Provide the [x, y] coordinate of the cell's center where the given text is located.  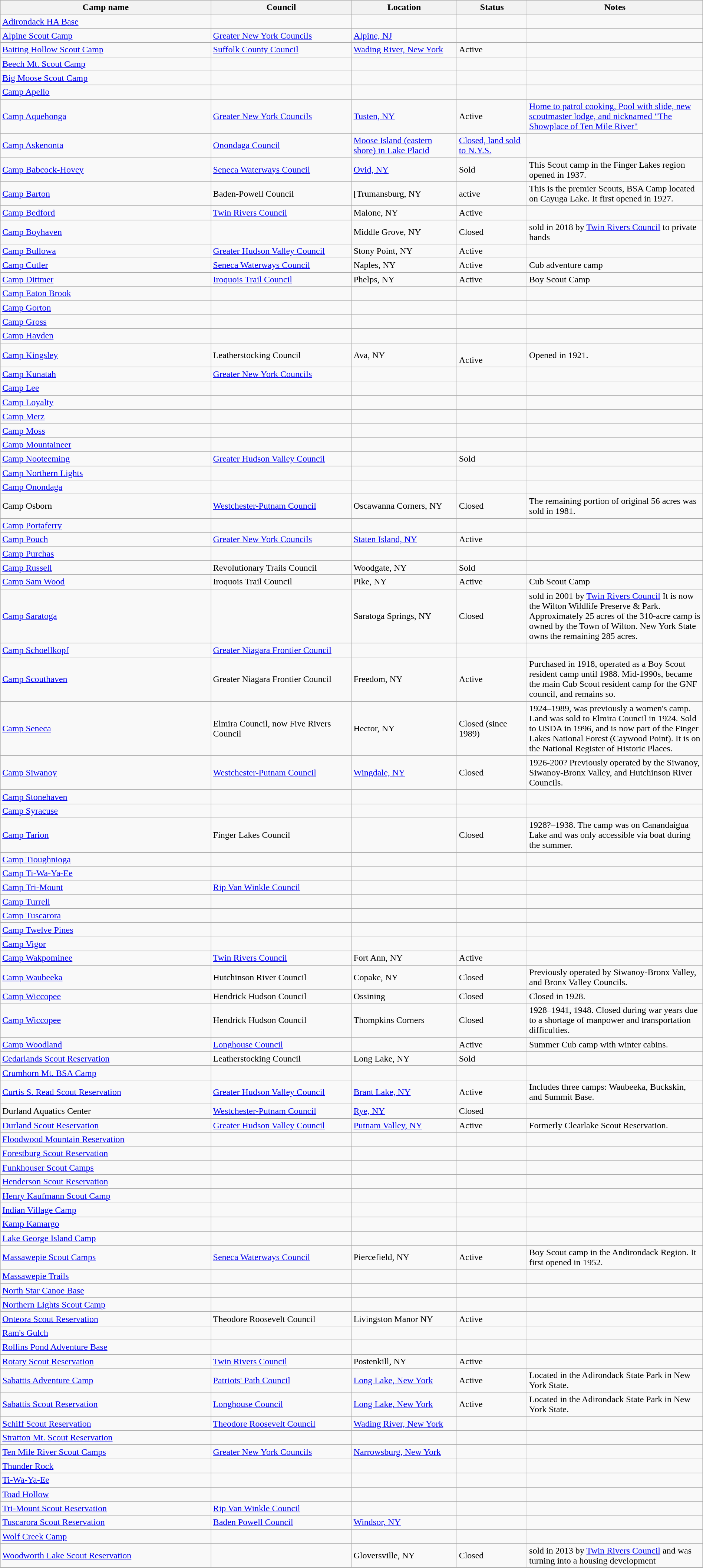
Ossining [404, 996]
Camp Aquehonga [106, 116]
Summer Cub camp with winter cabins. [615, 1044]
Opened in 1921. [615, 355]
1928–1941, 1948. Closed during war years due to a shortage of manpower and transportation difficulties. [615, 1020]
Durland Scout Reservation [106, 1125]
Alpine, NJ [404, 36]
Thunder Rock [106, 1466]
Camp Mountaineer [106, 445]
1928?–1938. The camp was on Canandaigua Lake and was only accessible via boat during the summer. [615, 835]
Camp Nooteeming [106, 459]
Baden-Powell Council [281, 194]
Ram's Gulch [106, 1333]
Status [492, 7]
Copake, NY [404, 977]
Camp Bullowa [106, 251]
Elmira Council, now Five Rivers Council [281, 728]
Hector, NY [404, 728]
Northern Lights Scout Camp [106, 1305]
Home to patrol cooking, Pool with slide, new scoutmaster lodge, and nicknamed "The Showplace of Ten Mile River" [615, 116]
Camp Onondaga [106, 487]
Camp Apello [106, 92]
Camp Merz [106, 416]
sold in 2013 by Twin Rivers Council and was turning into a housing development [615, 1555]
The remaining portion of original 56 acres was sold in 1981. [615, 506]
Postenkill, NY [404, 1361]
Henry Kaufmann Scout Camp [106, 1196]
Camp Siwanoy [106, 772]
North Star Canoe Base [106, 1290]
Camp Portaferry [106, 525]
Malone, NY [404, 213]
Ava, NY [404, 355]
Camp Bedford [106, 213]
Curtis S. Read Scout Reservation [106, 1092]
Saratoga Springs, NY [404, 616]
Camp Cutler [106, 265]
Adirondack HA Base [106, 22]
Sabattis Adventure Camp [106, 1380]
Wolf Creek Camp [106, 1536]
Camp Tarion [106, 835]
Ti-Wa-Ya-Ee [106, 1480]
Stratton Mt. Scout Reservation [106, 1438]
Baiting Hollow Scout Camp [106, 50]
Camp Babcock-Hovey [106, 169]
Massawepie Scout Camps [106, 1257]
Fort Ann, NY [404, 958]
Camp Purchas [106, 554]
Cedarlands Scout Reservation [106, 1059]
Wingdale, NY [404, 772]
Moose Island (eastern shore) in Lake Placid [404, 145]
Camp Tuscarora [106, 916]
Alpine Scout Camp [106, 36]
Crumhorn Mt. BSA Camp [106, 1073]
Formerly Clearlake Scout Reservation. [615, 1125]
Camp Osborn [106, 506]
Naples, NY [404, 265]
Woodgate, NY [404, 568]
Big Moose Scout Camp [106, 78]
Camp Hayden [106, 336]
Suffolk County Council [281, 50]
Camp Seneca [106, 728]
Freedom, NY [404, 679]
Windsor, NY [404, 1522]
1926-200? Previously operated by the Siwanoy, Siwanoy-Bronx Valley, and Hutchinson River Councils. [615, 772]
Henderson Scout Reservation [106, 1182]
Camp Tri-Mount [106, 888]
Revolutionary Trails Council [281, 568]
Onondaga Council [281, 145]
Camp Stonehaven [106, 797]
Cub adventure camp [615, 265]
This is the premier Scouts, BSA Camp located on Cayuga Lake. It first opened in 1927. [615, 194]
Cub Scout Camp [615, 582]
Camp Loyalty [106, 402]
Camp name [106, 7]
This Scout camp in the Finger Lakes region opened in 1937. [615, 169]
Location [404, 7]
Indian Village Camp [106, 1210]
Putnam Valley, NY [404, 1125]
Floodwood Mountain Reservation [106, 1139]
Camp Twelve Pines [106, 930]
Camp Russell [106, 568]
Camp Dittmer [106, 279]
Beech Mt. Scout Camp [106, 64]
Rye, NY [404, 1111]
active [492, 194]
Patriots' Path Council [281, 1380]
Closed, land sold to N.Y.S. [492, 145]
Camp Schoellkopf [106, 650]
Boy Scout camp in the Andirondack Region. It first opened in 1952. [615, 1257]
Lake George Island Camp [106, 1238]
Camp Northern Lights [106, 473]
Phelps, NY [404, 279]
Camp Waubeeka [106, 977]
Ovid, NY [404, 169]
Camp Moss [106, 430]
Camp Saratoga [106, 616]
sold in 2018 by Twin Rivers Council to private hands [615, 232]
Camp Scouthaven [106, 679]
Brant Lake, NY [404, 1092]
Camp Syracuse [106, 811]
Pike, NY [404, 582]
Tusten, NY [404, 116]
Livingston Manor NY [404, 1319]
Camp Gross [106, 322]
Camp Ti-Wa-Ya-Ee [106, 873]
Toad Hollow [106, 1494]
Hutchinson River Council [281, 977]
Stony Point, NY [404, 251]
Piercefield, NY [404, 1257]
Rotary Scout Reservation [106, 1361]
Camp Kingsley [106, 355]
[Trumansburg, NY [404, 194]
Notes [615, 7]
Middle Grove, NY [404, 232]
Long Lake, NY [404, 1059]
Camp Turrell [106, 902]
Massawepie Trails [106, 1276]
Kamp Kamargo [106, 1224]
Ten Mile River Scout Camps [106, 1452]
Rollins Pond Adventure Base [106, 1347]
Onteora Scout Reservation [106, 1319]
Baden Powell Council [281, 1522]
Tri-Mount Scout Reservation [106, 1508]
Durland Aquatics Center [106, 1111]
Funkhouser Scout Camps [106, 1168]
Forestburg Scout Reservation [106, 1154]
Camp Lee [106, 388]
Council [281, 7]
Camp Tioughnioga [106, 859]
Schiff Scout Reservation [106, 1424]
Closed in 1928. [615, 996]
Thompkins Corners [404, 1020]
Sabattis Scout Reservation [106, 1405]
Camp Pouch [106, 539]
Closed (since 1989) [492, 728]
Includes three camps: Waubeeka, Buckskin, and Summit Base. [615, 1092]
Camp Vigor [106, 944]
Previously operated by Siwanoy-Bronx Valley, and Bronx Valley Councils. [615, 977]
Camp Boyhaven [106, 232]
Camp Eaton Brook [106, 293]
Tuscarora Scout Reservation [106, 1522]
Camp Kunatah [106, 374]
Camp Sam Wood [106, 582]
Camp Askenonta [106, 145]
Camp Woodland [106, 1044]
Boy Scout Camp [615, 279]
Camp Gorton [106, 308]
Woodworth Lake Scout Reservation [106, 1555]
Camp Wakpominee [106, 958]
Gloversville, NY [404, 1555]
Camp Barton [106, 194]
Narrowsburg, New York [404, 1452]
Oscawanna Corners, NY [404, 506]
Finger Lakes Council [281, 835]
Staten Island, NY [404, 539]
